Search for the cell housing the specified text and yield its (X, Y) center coordinate. 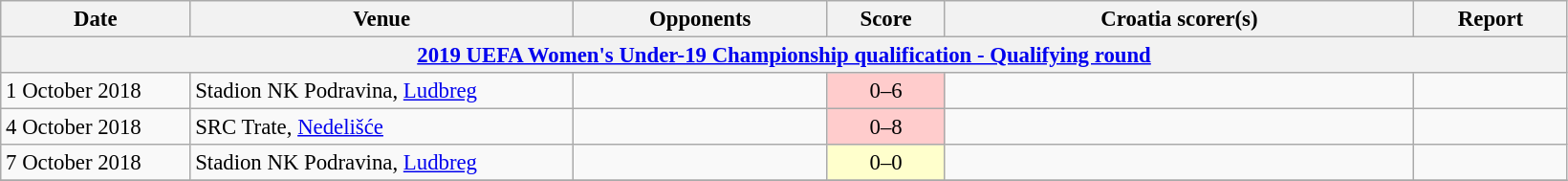
Venue (382, 19)
7 October 2018 (96, 163)
Score (885, 19)
Opponents (700, 19)
Croatia scorer(s) (1180, 19)
0–6 (885, 91)
0–8 (885, 127)
2019 UEFA Women's Under-19 Championship qualification - Qualifying round (784, 56)
Report (1492, 19)
Date (96, 19)
4 October 2018 (96, 127)
SRC Trate, Nedelišće (382, 127)
0–0 (885, 163)
1 October 2018 (96, 91)
